Search for the cell housing the specified text and yield its [X, Y] center coordinate. 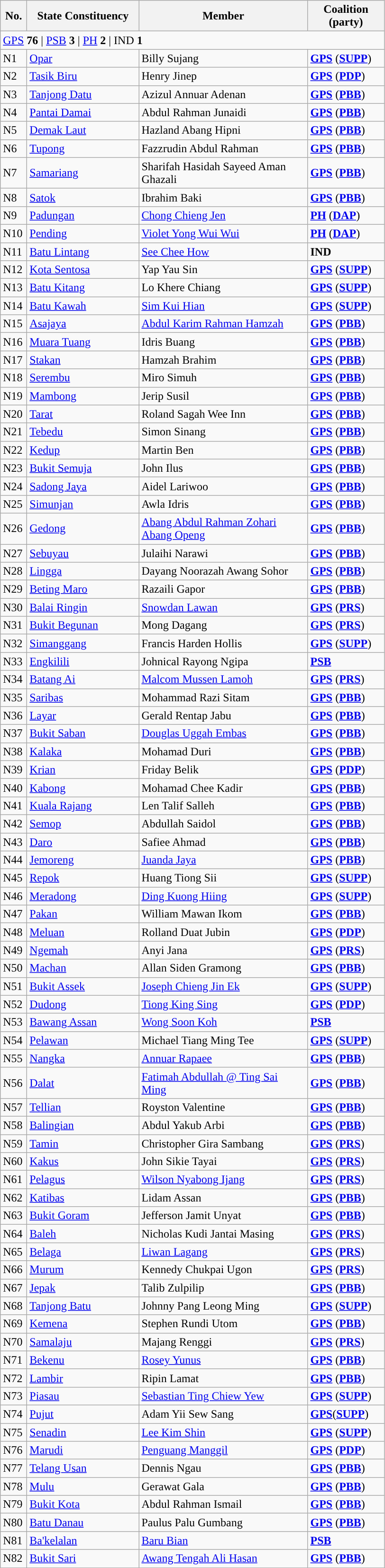
Bukit Kota [83, 1504]
Abang Abdul Rahman Zohari Abang Openg [223, 528]
See Chee How [223, 252]
N4 [14, 112]
Mong Dagang [223, 625]
Tupong [83, 148]
N52 [14, 1004]
Semop [83, 824]
N10 [14, 233]
Lidam Assan [223, 1198]
Paulus Palu Gumbang [223, 1522]
John Sikie Tayai [223, 1162]
Bukit Sari [83, 1559]
Bekenu [83, 1360]
Henry Jinep [223, 76]
Nangka [83, 1058]
Mohamad Duri [223, 752]
N20 [14, 414]
Tasik Biru [83, 76]
N17 [14, 360]
N71 [14, 1360]
Serembu [83, 378]
N50 [14, 968]
Samariang [83, 173]
N53 [14, 1022]
Awla Idris [223, 504]
Tiong King Sing [223, 1004]
Fazzrudin Abdul Rahman [223, 148]
Kalaka [83, 752]
N78 [14, 1486]
Dudong [83, 1004]
Balai Ringin [83, 607]
Kakus [83, 1162]
Len Talif Salleh [223, 806]
N16 [14, 342]
Batang Ai [83, 679]
N82 [14, 1559]
Balingian [83, 1125]
N59 [14, 1143]
N40 [14, 788]
Batu Kawah [83, 306]
N65 [14, 1252]
Sebastian Ting Chiew Yew [223, 1396]
N33 [14, 661]
Abdul Rahman Junaidi [223, 112]
N47 [14, 914]
Pakan [83, 914]
N32 [14, 643]
Royston Valentine [223, 1107]
Asajaya [83, 324]
N3 [14, 94]
Gerald Rentap Jabu [223, 715]
N19 [14, 396]
N80 [14, 1522]
Bukit Begunan [83, 625]
Lee Kim Shin [223, 1432]
Rolland Duat Jubin [223, 932]
Bawang Assan [83, 1022]
Pujut [83, 1414]
Majang Renggi [223, 1342]
Layar [83, 715]
N51 [14, 986]
Azizul Annuar Adenan [223, 94]
N58 [14, 1125]
Ibrahim Baki [223, 197]
No. [14, 16]
N6 [14, 148]
GPS(SUPP) [346, 1414]
N23 [14, 468]
Sadong Jaya [83, 486]
Meradong [83, 896]
Fatimah Abdullah @ Ting Sai Ming [223, 1083]
N77 [14, 1468]
Tamin [83, 1143]
Tarat [83, 414]
Senadin [83, 1432]
N8 [14, 197]
Simon Sinang [223, 432]
Rosey Yunus [223, 1360]
N48 [14, 932]
N81 [14, 1540]
N29 [14, 589]
Stakan [83, 360]
Murum [83, 1270]
N38 [14, 752]
Juanda Jaya [223, 860]
Tebedu [83, 432]
Abdul Karim Rahman Hamzah [223, 324]
N35 [14, 697]
N49 [14, 950]
Mulu [83, 1486]
Krian [83, 770]
Machan [83, 968]
N34 [14, 679]
N31 [14, 625]
Muara Tuang [83, 342]
Stephen Rundi Utom [223, 1324]
Aidel Lariwoo [223, 486]
Adam Yii Sew Sang [223, 1414]
N61 [14, 1180]
Dennis Ngau [223, 1468]
Sharifah Hasidah Sayeed Aman Ghazali [223, 173]
N22 [14, 450]
Hamzah Brahim [223, 360]
N27 [14, 553]
Kemena [83, 1324]
Gedong [83, 528]
N2 [14, 76]
Anyi Jana [223, 950]
Johnical Rayong Ngipa [223, 661]
Mambong [83, 396]
Kennedy Chukpai Ugon [223, 1270]
Batu Danau [83, 1522]
Snowdan Lawan [223, 607]
Kabong [83, 788]
N69 [14, 1324]
Pelawan [83, 1040]
N54 [14, 1040]
Member [223, 16]
Bukit Semuja [83, 468]
Miro Simuh [223, 378]
Friday Belik [223, 770]
Opar [83, 58]
N63 [14, 1216]
Hazland Abang Hipni [223, 130]
Padungan [83, 215]
N66 [14, 1270]
Mohamad Chee Kadir [223, 788]
N15 [14, 324]
Kuala Rajang [83, 806]
IND [346, 252]
Julaihi Narawi [223, 553]
Ding Kuong Hiing [223, 896]
N30 [14, 607]
Lo Khere Chiang [223, 288]
N56 [14, 1083]
Douglas Uggah Embas [223, 734]
Beting Maro [83, 589]
N75 [14, 1432]
Safiee Ahmad [223, 842]
Liwan Lagang [223, 1252]
Roland Sagah Wee Inn [223, 414]
N12 [14, 270]
Gerawat Gala [223, 1486]
Martin Ben [223, 450]
N39 [14, 770]
Kota Sentosa [83, 270]
N37 [14, 734]
Joseph Chieng Jin Ek [223, 986]
Jepak [83, 1288]
Malcom Mussen Lamoh [223, 679]
N68 [14, 1306]
Violet Yong Wui Wui [223, 233]
Penguang Manggil [223, 1450]
Nicholas Kudi Jantai Masing [223, 1234]
Talib Zulpilip [223, 1288]
N73 [14, 1396]
Bukit Goram [83, 1216]
N36 [14, 715]
Idris Buang [223, 342]
N60 [14, 1162]
Daro [83, 842]
Wilson Nyabong Ijang [223, 1180]
N9 [14, 215]
Batu Lintang [83, 252]
N76 [14, 1450]
Marudi [83, 1450]
Ripin Lamat [223, 1378]
Simanggang [83, 643]
Lingga [83, 571]
Mohammad Razi Sitam [223, 697]
Jerip Susil [223, 396]
Baru Bian [223, 1540]
N18 [14, 378]
Abdul Rahman Ismail [223, 1504]
Meluan [83, 932]
Sim Kui Hian [223, 306]
Chong Chieng Jen [223, 215]
Lambir [83, 1378]
N24 [14, 486]
Jemoreng [83, 860]
Coalition (party) [346, 16]
N67 [14, 1288]
Wong Soon Koh [223, 1022]
N21 [14, 432]
Ba'kelalan [83, 1540]
Allan Siden Gramong [223, 968]
N43 [14, 842]
Francis Harden Hollis [223, 643]
Simunjan [83, 504]
N42 [14, 824]
GPS 76 | PSB 3 | PH 2 | IND 1 [192, 40]
N79 [14, 1504]
Baleh [83, 1234]
N1 [14, 58]
Dayang Noorazah Awang Sohor [223, 571]
Pelagus [83, 1180]
N26 [14, 528]
N70 [14, 1342]
William Mawan Ikom [223, 914]
Yap Yau Sin [223, 270]
Satok [83, 197]
Pending [83, 233]
N28 [14, 571]
N44 [14, 860]
Annuar Rapaee [223, 1058]
Tanjong Datu [83, 94]
Razaili Gapor [223, 589]
Demak Laut [83, 130]
N72 [14, 1378]
N45 [14, 878]
Abdullah Saidol [223, 824]
Bukit Saban [83, 734]
N74 [14, 1414]
Dalat [83, 1083]
N41 [14, 806]
Batu Kitang [83, 288]
John Ilus [223, 468]
Saribas [83, 697]
Johnny Pang Leong Ming [223, 1306]
Tanjong Batu [83, 1306]
N62 [14, 1198]
State Constituency [83, 16]
Telang Usan [83, 1468]
Kedup [83, 450]
Ngemah [83, 950]
Sebuyau [83, 553]
N57 [14, 1107]
Piasau [83, 1396]
N11 [14, 252]
Huang Tiong Sii [223, 878]
N13 [14, 288]
Katibas [83, 1198]
Belaga [83, 1252]
Tellian [83, 1107]
Engkilili [83, 661]
N46 [14, 896]
Awang Tengah Ali Hasan [223, 1559]
N25 [14, 504]
N64 [14, 1234]
Billy Sujang [223, 58]
Repok [83, 878]
N5 [14, 130]
N55 [14, 1058]
Pantai Damai [83, 112]
Michael Tiang Ming Tee [223, 1040]
Bukit Assek [83, 986]
N7 [14, 173]
Abdul Yakub Arbi [223, 1125]
Samalaju [83, 1342]
Jefferson Jamit Unyat [223, 1216]
N14 [14, 306]
Christopher Gira Sambang [223, 1143]
